Identify which cell holds the provided text, then report its (x, y) central coordinate. 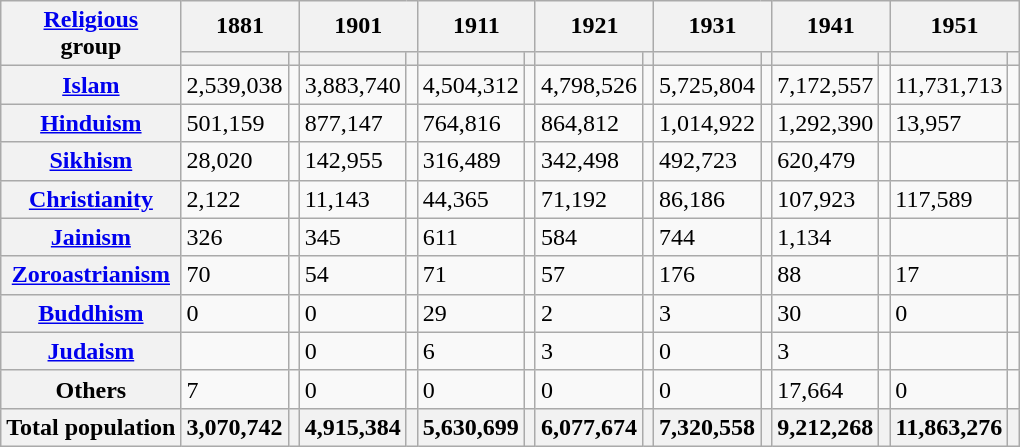
5,725,804 (708, 85)
326 (234, 237)
7,172,557 (826, 85)
Islam (91, 85)
342,498 (588, 161)
88 (826, 275)
Zoroastrianism (91, 275)
1911 (476, 26)
1,134 (826, 237)
345 (352, 237)
764,816 (470, 123)
316,489 (470, 161)
620,479 (826, 161)
70 (234, 275)
1,292,390 (826, 123)
17 (949, 275)
1881 (240, 26)
Judaism (91, 351)
492,723 (708, 161)
44,365 (470, 199)
7 (234, 389)
9,212,268 (826, 427)
1941 (831, 26)
107,923 (826, 199)
Hinduism (91, 123)
3,883,740 (352, 85)
6 (470, 351)
584 (588, 237)
1,014,922 (708, 123)
877,147 (352, 123)
744 (708, 237)
176 (708, 275)
57 (588, 275)
54 (352, 275)
71,192 (588, 199)
1931 (713, 26)
Buddhism (91, 313)
5,630,699 (470, 427)
Sikhism (91, 161)
3,070,742 (234, 427)
1951 (954, 26)
4,504,312 (470, 85)
Religiousgroup (91, 34)
86,186 (708, 199)
29 (470, 313)
117,589 (949, 199)
501,159 (234, 123)
2,539,038 (234, 85)
142,955 (352, 161)
1901 (358, 26)
Jainism (91, 237)
Others (91, 389)
1921 (594, 26)
11,143 (352, 199)
2,122 (234, 199)
Total population (91, 427)
864,812 (588, 123)
4,798,526 (588, 85)
7,320,558 (708, 427)
13,957 (949, 123)
Christianity (91, 199)
11,863,276 (949, 427)
2 (588, 313)
30 (826, 313)
11,731,713 (949, 85)
4,915,384 (352, 427)
6,077,674 (588, 427)
28,020 (234, 161)
611 (470, 237)
71 (470, 275)
17,664 (826, 389)
